Return the [X, Y] coordinate for the center point of the cell that contains the specified text.  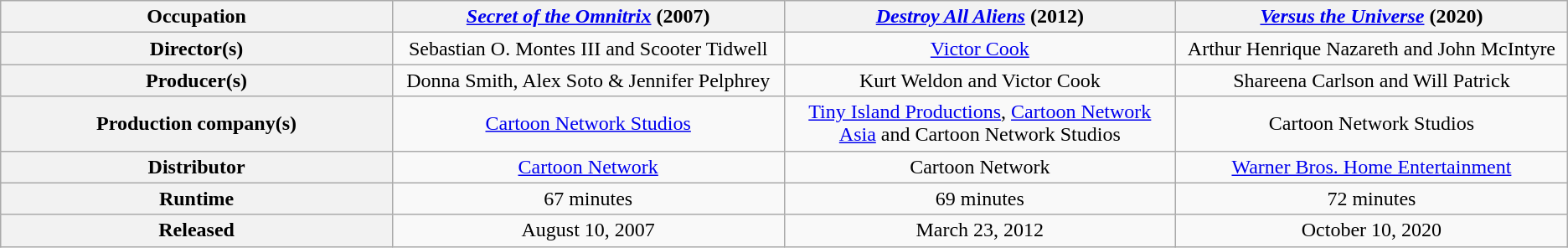
Distributor [197, 167]
Production company(s) [197, 124]
Versus the Universe (2020) [1372, 17]
Released [197, 230]
Arthur Henrique Nazareth and John McIntyre [1372, 49]
69 minutes [980, 199]
March 23, 2012 [980, 230]
Warner Bros. Home Entertainment [1372, 167]
Director(s) [197, 49]
Producer(s) [197, 80]
67 minutes [588, 199]
Destroy All Aliens (2012) [980, 17]
Kurt Weldon and Victor Cook [980, 80]
Donna Smith, Alex Soto & Jennifer Pelphrey [588, 80]
Tiny Island Productions, Cartoon Network Asia and Cartoon Network Studios [980, 124]
August 10, 2007 [588, 230]
Shareena Carlson and Will Patrick [1372, 80]
October 10, 2020 [1372, 230]
Runtime [197, 199]
72 minutes [1372, 199]
Secret of the Omnitrix (2007) [588, 17]
Occupation [197, 17]
Victor Cook [980, 49]
Sebastian O. Montes III and Scooter Tidwell [588, 49]
